For the text-containing cell, return its midpoint in [X, Y] coordinate format. 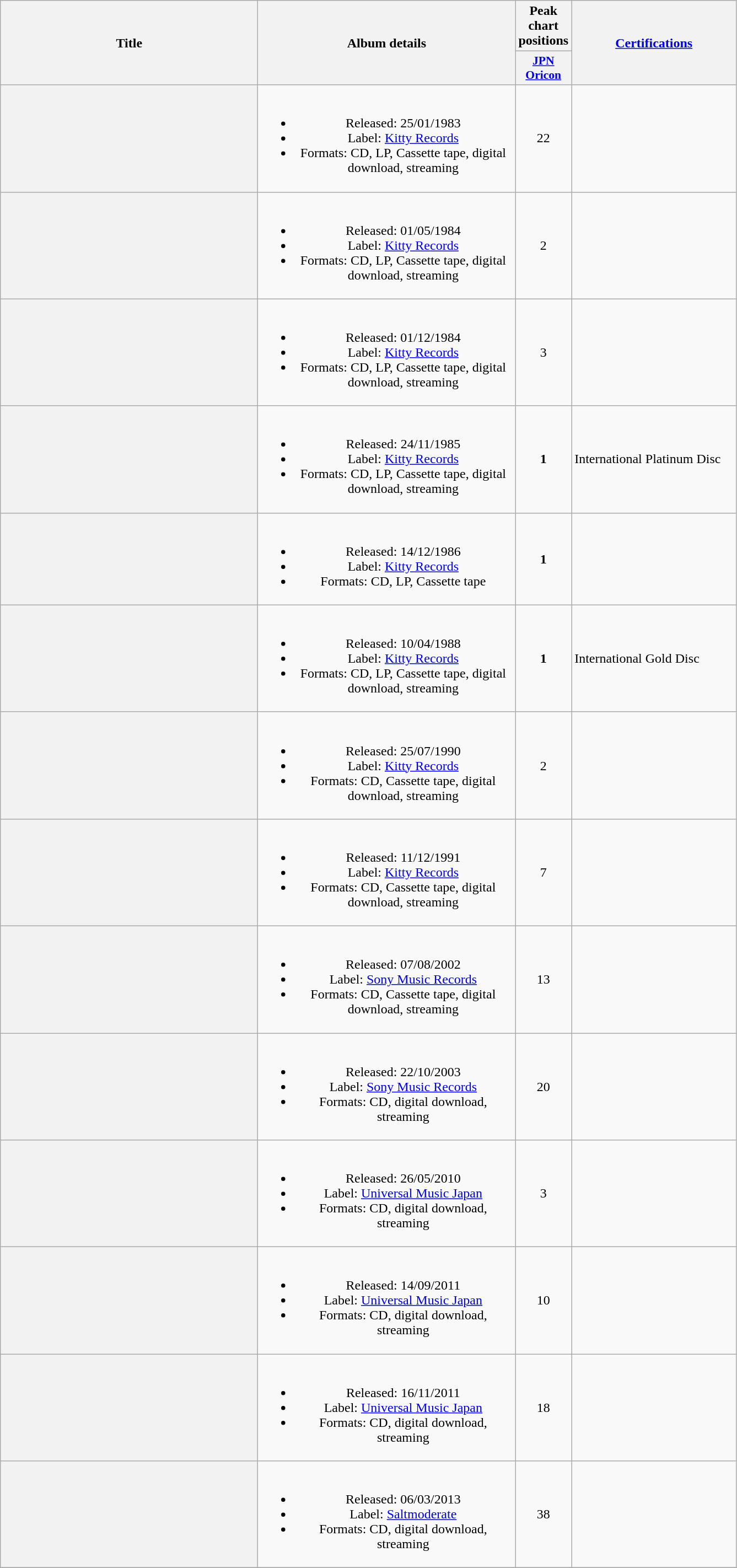
Released: 14/09/2011Label: Universal Music JapanFormats: CD, digital download, streaming [387, 1301]
International Platinum Disc [654, 459]
Certifications [654, 43]
Released: 24/11/1985Label: Kitty RecordsFormats: CD, LP, Cassette tape, digital download, streaming [387, 459]
Released: 25/07/1990Label: Kitty RecordsFormats: CD, Cassette tape, digital download, streaming [387, 765]
Released: 11/12/1991Label: Kitty RecordsFormats: CD, Cassette tape, digital download, streaming [387, 872]
Album details [387, 43]
7 [544, 872]
18 [544, 1408]
20 [544, 1087]
International Gold Disc [654, 658]
Title [129, 43]
38 [544, 1515]
Released: 07/08/2002Label: Sony Music RecordsFormats: CD, Cassette tape, digital download, streaming [387, 979]
10 [544, 1301]
Released: 01/05/1984Label: Kitty RecordsFormats: CD, LP, Cassette tape, digital download, streaming [387, 245]
Released: 06/03/2013Label: SaltmoderateFormats: CD, digital download, streaming [387, 1515]
Released: 10/04/1988Label: Kitty RecordsFormats: CD, LP, Cassette tape, digital download, streaming [387, 658]
JPNOricon [544, 68]
Released: 01/12/1984Label: Kitty RecordsFormats: CD, LP, Cassette tape, digital download, streaming [387, 352]
Released: 25/01/1983Label: Kitty RecordsFormats: CD, LP, Cassette tape, digital download, streaming [387, 138]
22 [544, 138]
Released: 16/11/2011Label: Universal Music JapanFormats: CD, digital download, streaming [387, 1408]
Released: 14/12/1986Label: Kitty RecordsFormats: CD, LP, Cassette tape [387, 559]
Peakchartpositions [544, 26]
Released: 22/10/2003Label: Sony Music RecordsFormats: CD, digital download, streaming [387, 1087]
13 [544, 979]
Released: 26/05/2010Label: Universal Music JapanFormats: CD, digital download, streaming [387, 1194]
